Detect which cell encompasses the target text, then output its [X, Y] center coordinate. 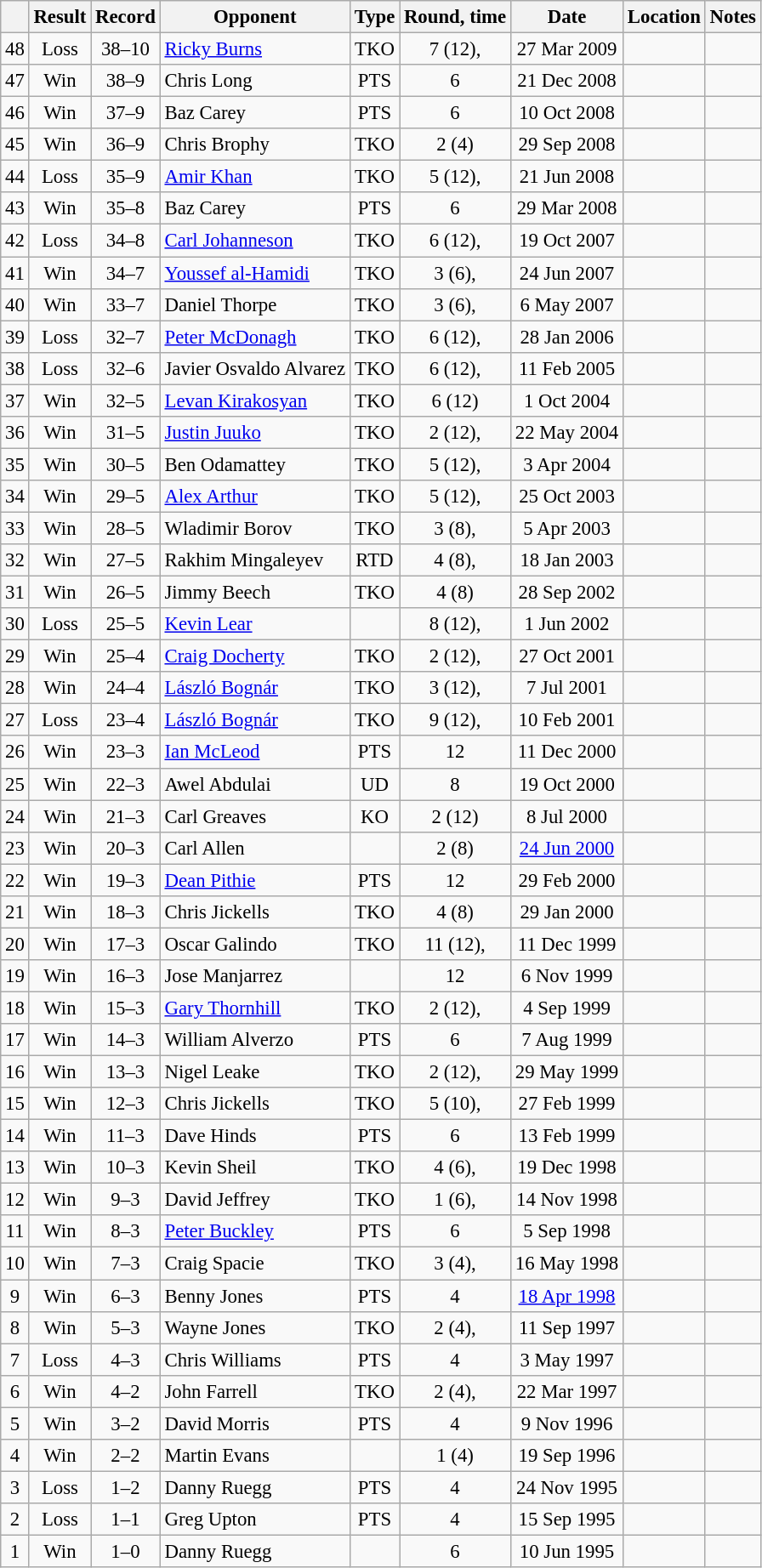
4–3 [126, 1360]
4 (6), [456, 1167]
Ben Odamattey [255, 464]
27 [15, 720]
4 (8), [456, 560]
41 [15, 273]
11 Feb 2005 [566, 368]
14 [15, 1136]
43 [15, 208]
Dean Pithie [255, 880]
45 [15, 145]
30–5 [126, 464]
25–5 [126, 624]
28 [15, 688]
22–3 [126, 784]
23 [15, 848]
16 [15, 1072]
19 Dec 1998 [566, 1167]
Opponent [255, 17]
2 (12) [456, 816]
Dave Hinds [255, 1136]
Amir Khan [255, 177]
36–9 [126, 145]
29 Feb 2000 [566, 880]
11 [15, 1232]
6 (12) [456, 401]
24 Jun 2000 [566, 848]
30 [15, 624]
2 (4) [456, 145]
19 [15, 976]
32–6 [126, 368]
46 [15, 113]
5 [15, 1423]
21–3 [126, 816]
7 (12), [456, 49]
9 (12), [456, 720]
6 Nov 1999 [566, 976]
Javier Osvaldo Alvarez [255, 368]
John Farrell [255, 1391]
17 [15, 1040]
Awel Abdulai [255, 784]
Kevin Lear [255, 624]
3–2 [126, 1423]
24–4 [126, 688]
19 Sep 1996 [566, 1456]
1–0 [126, 1551]
20–3 [126, 848]
18 Apr 1998 [566, 1296]
Chris Long [255, 81]
20 [15, 944]
Chris Brophy [255, 145]
29 May 1999 [566, 1072]
3 May 1997 [566, 1360]
31–5 [126, 433]
44 [15, 177]
4–2 [126, 1391]
Result [60, 17]
7 Jul 2001 [566, 688]
1–1 [126, 1520]
24 Jun 2007 [566, 273]
Ricky Burns [255, 49]
11 (12), [456, 944]
31 [15, 593]
3 (12), [456, 688]
Rakhim Mingaleyev [255, 560]
KO [374, 816]
1 (4) [456, 1456]
Date [566, 17]
Peter Buckley [255, 1232]
David Morris [255, 1423]
16 May 1998 [566, 1264]
Daniel Thorpe [255, 304]
21 Dec 2008 [566, 81]
Chris Williams [255, 1360]
25 Oct 2003 [566, 497]
1 [15, 1551]
33 [15, 528]
Carl Greaves [255, 816]
14 Nov 1998 [566, 1200]
Jimmy Beech [255, 593]
4 Sep 1999 [566, 1008]
3 [15, 1487]
Alex Arthur [255, 497]
Youssef al-Hamidi [255, 273]
38–10 [126, 49]
38 [15, 368]
33–7 [126, 304]
5 Apr 2003 [566, 528]
3 (4), [456, 1264]
8 (12), [456, 624]
48 [15, 49]
2–2 [126, 1456]
11 Dec 1999 [566, 944]
29 Jan 2000 [566, 912]
10 Oct 2008 [566, 113]
12–3 [126, 1104]
Kevin Sheil [255, 1167]
Wayne Jones [255, 1327]
18 Jan 2003 [566, 560]
11 Dec 2000 [566, 753]
Nigel Leake [255, 1072]
37–9 [126, 113]
8–3 [126, 1232]
7–3 [126, 1264]
21 [15, 912]
William Alverzo [255, 1040]
28 Sep 2002 [566, 593]
Ian McLeod [255, 753]
32 [15, 560]
10 Jun 1995 [566, 1551]
Record [126, 17]
13–3 [126, 1072]
19 Oct 2000 [566, 784]
Peter McDonagh [255, 337]
Type [374, 17]
29–5 [126, 497]
35–8 [126, 208]
Oscar Galindo [255, 944]
29 Mar 2008 [566, 208]
27–5 [126, 560]
42 [15, 241]
7 Aug 1999 [566, 1040]
19 Oct 2007 [566, 241]
34–8 [126, 241]
34 [15, 497]
23–3 [126, 753]
28–5 [126, 528]
Craig Spacie [255, 1264]
9–3 [126, 1200]
6 May 2007 [566, 304]
Benny Jones [255, 1296]
36 [15, 433]
9 [15, 1296]
3 Apr 2004 [566, 464]
15 [15, 1104]
UD [374, 784]
10 Feb 2001 [566, 720]
28 Jan 2006 [566, 337]
Jose Manjarrez [255, 976]
37 [15, 401]
Round, time [456, 17]
1 Oct 2004 [566, 401]
35–9 [126, 177]
Levan Kirakosyan [255, 401]
1–2 [126, 1487]
RTD [374, 560]
18–3 [126, 912]
32–7 [126, 337]
22 May 2004 [566, 433]
38–9 [126, 81]
13 Feb 1999 [566, 1136]
Justin Juuko [255, 433]
11–3 [126, 1136]
7 [15, 1360]
24 Nov 1995 [566, 1487]
2 [15, 1520]
Notes [733, 17]
32–5 [126, 401]
6–3 [126, 1296]
10 [15, 1264]
15 Sep 1995 [566, 1520]
47 [15, 81]
16–3 [126, 976]
Martin Evans [255, 1456]
23–4 [126, 720]
Location [665, 17]
22 [15, 880]
34–7 [126, 273]
26 [15, 753]
40 [15, 304]
39 [15, 337]
5–3 [126, 1327]
David Jeffrey [255, 1200]
2 (8) [456, 848]
29 [15, 656]
Carl Johanneson [255, 241]
29 Sep 2008 [566, 145]
18 [15, 1008]
8 Jul 2000 [566, 816]
5 Sep 1998 [566, 1232]
25–4 [126, 656]
Craig Docherty [255, 656]
Carl Allen [255, 848]
22 Mar 1997 [566, 1391]
25 [15, 784]
35 [15, 464]
26–5 [126, 593]
24 [15, 816]
9 Nov 1996 [566, 1423]
21 Jun 2008 [566, 177]
14–3 [126, 1040]
Gary Thornhill [255, 1008]
Greg Upton [255, 1520]
27 Oct 2001 [566, 656]
27 Feb 1999 [566, 1104]
19–3 [126, 880]
1 Jun 2002 [566, 624]
Wladimir Borov [255, 528]
3 (8), [456, 528]
13 [15, 1167]
5 (10), [456, 1104]
17–3 [126, 944]
10–3 [126, 1167]
11 Sep 1997 [566, 1327]
1 (6), [456, 1200]
15–3 [126, 1008]
27 Mar 2009 [566, 49]
